Return (x, y) of the center of cell containing provided text 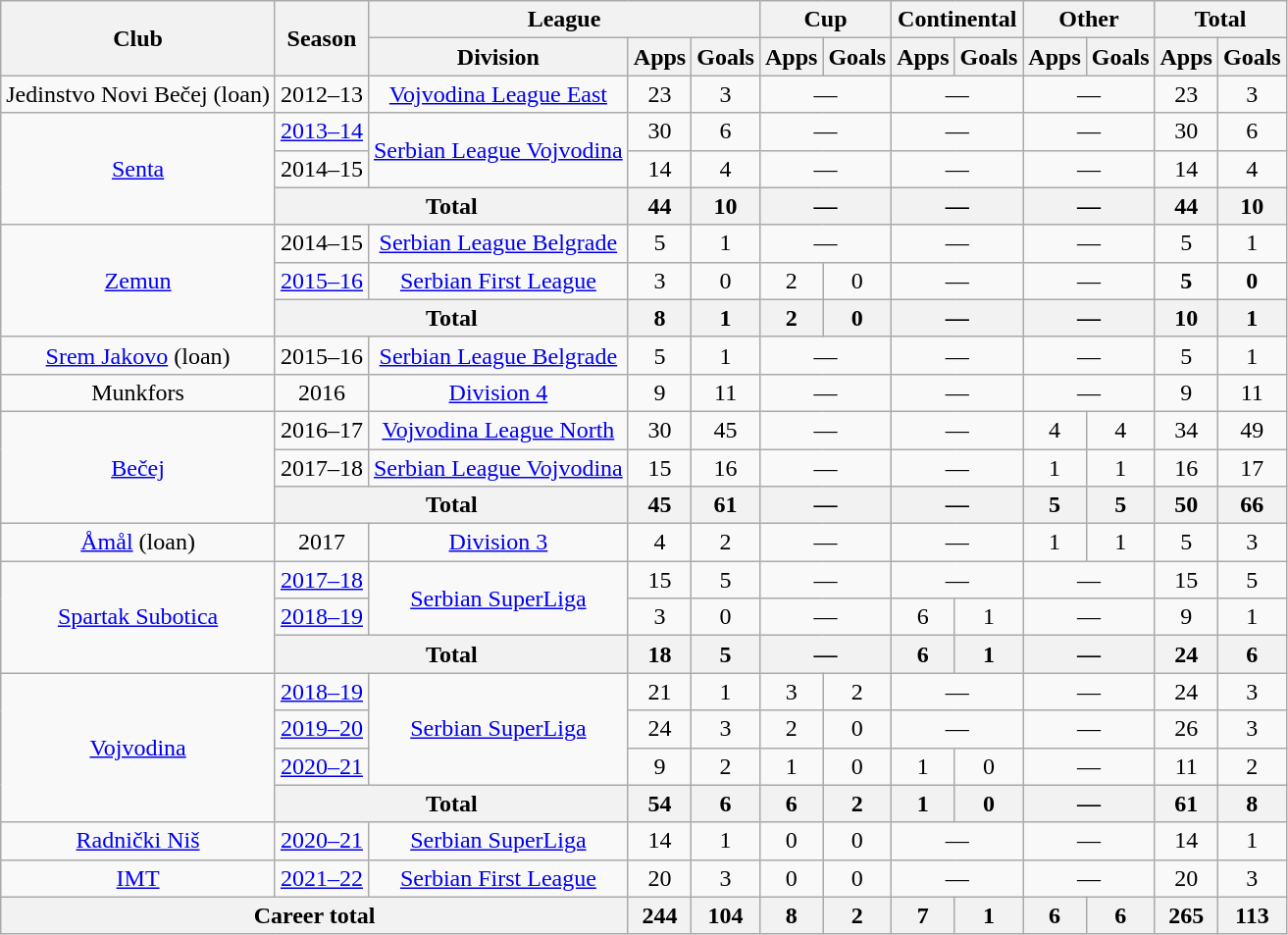
Club (138, 38)
Division (498, 57)
Åmål (loan) (138, 543)
Zemun (138, 281)
54 (659, 804)
Division 4 (498, 392)
49 (1252, 430)
66 (1252, 505)
18 (659, 654)
2013–14 (322, 131)
2016–17 (322, 430)
244 (659, 915)
Vojvodina League North (498, 430)
2017 (322, 543)
2012–13 (322, 94)
Other (1089, 20)
Spartak Subotica (138, 617)
Cup (825, 20)
Season (322, 38)
17 (1252, 468)
265 (1186, 915)
Munkfors (138, 392)
2019–20 (322, 729)
Division 3 (498, 543)
IMT (138, 878)
Jedinstvo Novi Bečej (loan) (138, 94)
2021–22 (322, 878)
Vojvodina League East (498, 94)
50 (1186, 505)
104 (726, 915)
Senta (138, 169)
21 (659, 692)
34 (1186, 430)
Radnički Niš (138, 841)
Career total (315, 915)
League (563, 20)
Bečej (138, 467)
2016 (322, 392)
Continental (957, 20)
26 (1186, 729)
Srem Jakovo (loan) (138, 355)
Vojvodina (138, 748)
113 (1252, 915)
7 (923, 915)
